For the text-containing cell, return its midpoint in [x, y] coordinate format. 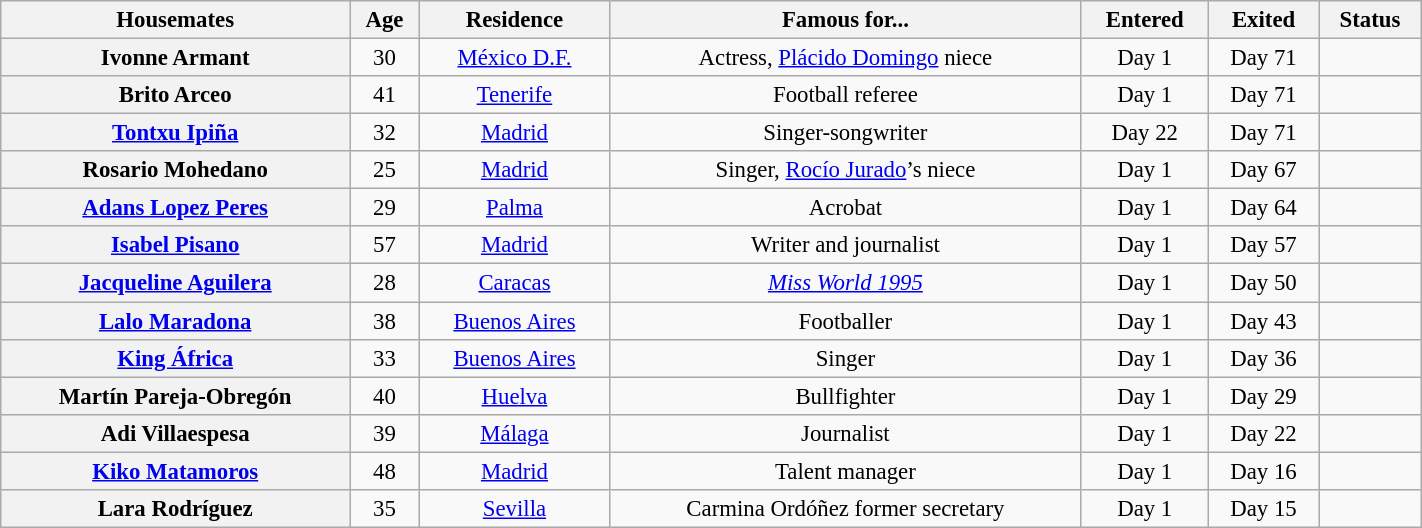
Acrobat [846, 208]
Singer-songwriter [846, 133]
Carmina Ordóñez former secretary [846, 508]
Football referee [846, 95]
30 [385, 57]
Lara Rodríguez [176, 508]
32 [385, 133]
Singer [846, 358]
Huelva [514, 396]
39 [385, 433]
Brito Arceo [176, 95]
Martín Pareja-Obregón [176, 396]
Tontxu Ipiña [176, 133]
Talent manager [846, 471]
Jacqueline Aguilera [176, 283]
Actress, Plácido Domingo niece [846, 57]
41 [385, 95]
Isabel Pisano [176, 245]
King África [176, 358]
57 [385, 245]
Málaga [514, 433]
Day 29 [1263, 396]
Status [1370, 20]
Day 16 [1263, 471]
Residence [514, 20]
Day 67 [1263, 170]
Day 36 [1263, 358]
29 [385, 208]
Caracas [514, 283]
Footballer [846, 321]
Day 64 [1263, 208]
35 [385, 508]
Bullfighter [846, 396]
Palma [514, 208]
Sevilla [514, 508]
28 [385, 283]
48 [385, 471]
Miss World 1995 [846, 283]
Rosario Mohedano [176, 170]
Age [385, 20]
Day 50 [1263, 283]
38 [385, 321]
Day 15 [1263, 508]
Housemates [176, 20]
Exited [1263, 20]
Writer and journalist [846, 245]
Journalist [846, 433]
Singer, Rocío Jurado’s niece [846, 170]
40 [385, 396]
Adans Lopez Peres [176, 208]
Day 57 [1263, 245]
Entered [1144, 20]
Day 43 [1263, 321]
Ivonne Armant [176, 57]
México D.F. [514, 57]
Famous for... [846, 20]
Lalo Maradona [176, 321]
25 [385, 170]
Tenerife [514, 95]
Kiko Matamoros [176, 471]
33 [385, 358]
Adi Villaespesa [176, 433]
